Return the (X, Y) coordinate for the center point of the cell that contains the specified text.  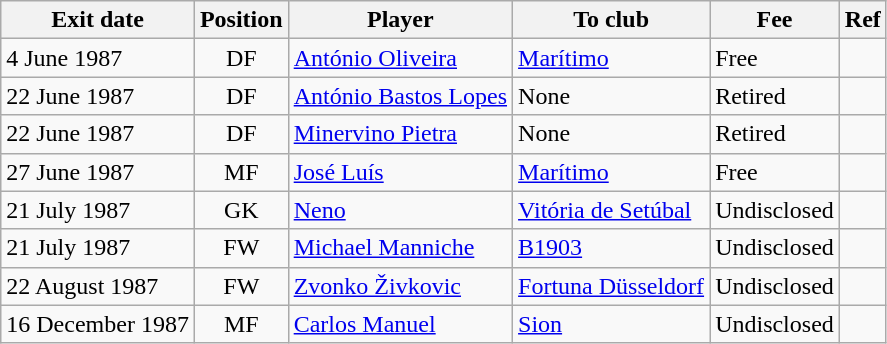
António Oliveira (400, 58)
Sion (612, 324)
Zvonko Živkovic (400, 286)
Player (400, 20)
B1903 (612, 248)
16 December 1987 (98, 324)
Vitória de Setúbal (612, 210)
Ref (862, 20)
To club (612, 20)
Position (241, 20)
Exit date (98, 20)
Fortuna Düsseldorf (612, 286)
4 June 1987 (98, 58)
António Bastos Lopes (400, 96)
Fee (775, 20)
Carlos Manuel (400, 324)
Neno (400, 210)
22 August 1987 (98, 286)
27 June 1987 (98, 172)
Minervino Pietra (400, 134)
Michael Manniche (400, 248)
José Luís (400, 172)
GK (241, 210)
